Extract the [x, y] coordinate from the center of the cell holding the provided text.  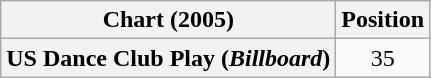
Chart (2005) [168, 20]
Position [383, 20]
US Dance Club Play (Billboard) [168, 58]
35 [383, 58]
